Find where the given text appears and provide that cell's center as (x, y) coordinate. 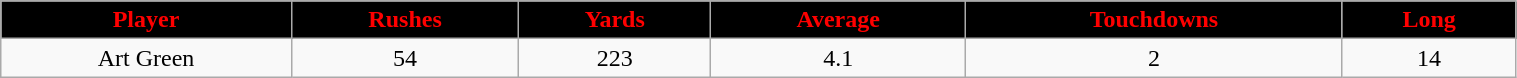
4.1 (838, 58)
223 (615, 58)
54 (405, 58)
Yards (615, 20)
Long (1429, 20)
Art Green (146, 58)
Touchdowns (1154, 20)
14 (1429, 58)
Rushes (405, 20)
Average (838, 20)
2 (1154, 58)
Player (146, 20)
